For the text-containing cell, return its midpoint in [x, y] coordinate format. 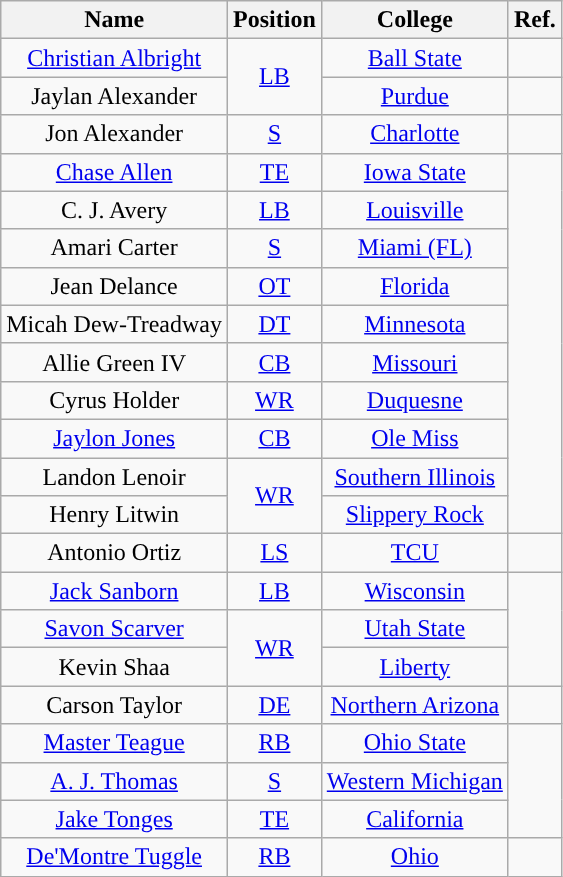
LS [275, 553]
Jake Tonges [114, 819]
Minnesota [414, 324]
Slippery Rock [414, 515]
De'Montre Tuggle [114, 857]
Jon Alexander [114, 134]
Duquesne [414, 400]
Wisconsin [414, 591]
DT [275, 324]
Carson Taylor [114, 705]
Position [275, 20]
Name [114, 20]
California [414, 819]
Charlotte [414, 134]
Amari Carter [114, 248]
Ohio [414, 857]
Jaylan Alexander [114, 96]
Savon Scarver [114, 629]
Purdue [414, 96]
Liberty [414, 667]
Micah Dew-Treadway [114, 324]
Allie Green IV [114, 362]
A. J. Thomas [114, 781]
Jack Sanborn [114, 591]
Antonio Ortiz [114, 553]
Master Teague [114, 743]
Cyrus Holder [114, 400]
Iowa State [414, 172]
Utah State [414, 629]
C. J. Avery [114, 210]
Florida [414, 286]
Jean Delance [114, 286]
Chase Allen [114, 172]
Miami (FL) [414, 248]
Western Michigan [414, 781]
Northern Arizona [414, 705]
Landon Lenoir [114, 477]
Henry Litwin [114, 515]
Missouri [414, 362]
OT [275, 286]
DE [275, 705]
Christian Albright [114, 58]
Ball State [414, 58]
Southern Illinois [414, 477]
Ref. [534, 20]
College [414, 20]
Ole Miss [414, 438]
Ohio State [414, 743]
Jaylon Jones [114, 438]
Kevin Shaa [114, 667]
TCU [414, 553]
Louisville [414, 210]
